Search for the cell housing the specified text and yield its (X, Y) center coordinate. 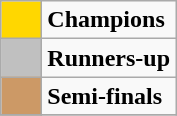
Semi-finals (109, 96)
Champions (109, 20)
Runners-up (109, 58)
